Return [x, y] of the center of cell containing provided text 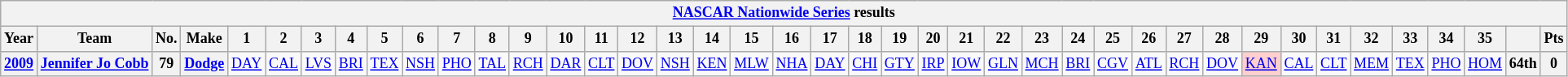
4 [350, 39]
DAR [565, 63]
2 [283, 39]
28 [1223, 39]
12 [638, 39]
14 [712, 39]
9 [528, 39]
19 [900, 39]
26 [1149, 39]
15 [751, 39]
18 [865, 39]
2009 [20, 63]
25 [1113, 39]
Team [94, 39]
GTY [900, 63]
MEM [1372, 63]
HOM [1486, 63]
64th [1523, 63]
16 [792, 39]
35 [1486, 39]
Jennifer Jo Cobb [94, 63]
7 [456, 39]
79 [166, 63]
MCH [1042, 63]
0 [1554, 63]
3 [318, 39]
MLW [751, 63]
KAN [1261, 63]
27 [1184, 39]
1 [247, 39]
KEN [712, 63]
32 [1372, 39]
CHI [865, 63]
5 [384, 39]
IRP [933, 63]
6 [420, 39]
29 [1261, 39]
NASCAR Nationwide Series results [784, 13]
NHA [792, 63]
17 [830, 39]
11 [601, 39]
No. [166, 39]
13 [674, 39]
LVS [318, 63]
24 [1078, 39]
31 [1334, 39]
Dodge [204, 63]
33 [1410, 39]
ATL [1149, 63]
21 [966, 39]
TAL [492, 63]
CGV [1113, 63]
Year [20, 39]
Make [204, 39]
GLN [1004, 63]
30 [1298, 39]
8 [492, 39]
IOW [966, 63]
23 [1042, 39]
22 [1004, 39]
20 [933, 39]
Pts [1554, 39]
10 [565, 39]
34 [1447, 39]
